Return [x, y] of the center of cell containing provided text 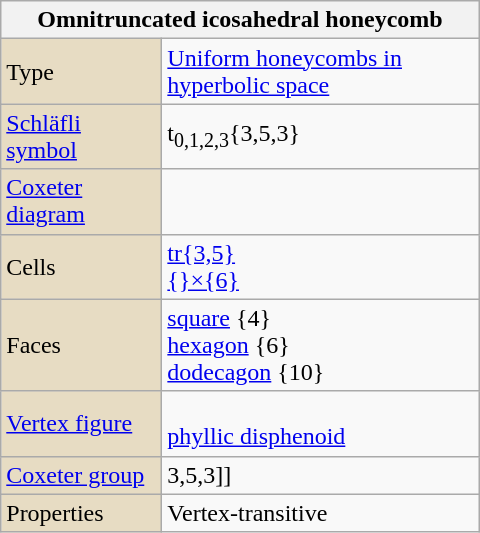
Faces [82, 345]
Schläfli symbol [82, 136]
t0,1,2,3{3,5,3} [320, 136]
Uniform honeycombs in hyperbolic space [320, 72]
square {4}hexagon {6}dodecagon {10} [320, 345]
Cells [82, 266]
Properties [82, 513]
Vertex-transitive [320, 513]
Vertex figure [82, 424]
Type [82, 72]
3,5,3]] [320, 475]
phyllic disphenoid [320, 424]
Omnitruncated icosahedral honeycomb [240, 20]
Coxeter diagram [82, 202]
Coxeter group [82, 475]
tr{3,5} {}×{6} [320, 266]
